Locate the cell with the specified text and output its [x, y] center coordinate. 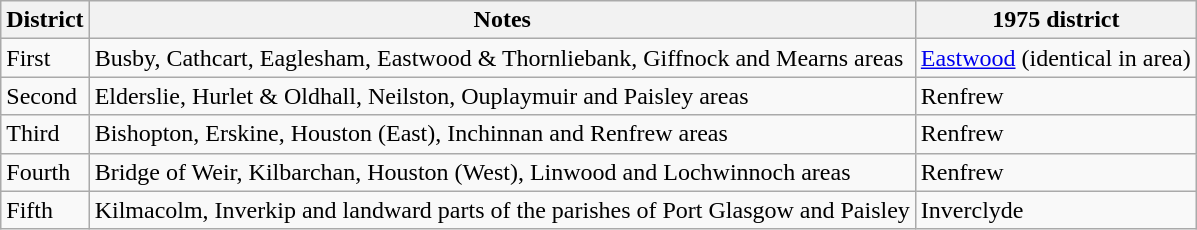
Bishopton, Erskine, Houston (East), Inchinnan and Renfrew areas [502, 134]
1975 district [1056, 20]
Fourth [45, 172]
Third [45, 134]
Kilmacolm, Inverkip and landward parts of the parishes of Port Glasgow and Paisley [502, 210]
Eastwood (identical in area) [1056, 58]
Notes [502, 20]
Fifth [45, 210]
Bridge of Weir, Kilbarchan, Houston (West), Linwood and Lochwinnoch areas [502, 172]
District [45, 20]
Elderslie, Hurlet & Oldhall, Neilston, Ouplaymuir and Paisley areas [502, 96]
First [45, 58]
Inverclyde [1056, 210]
Busby, Cathcart, Eaglesham, Eastwood & Thornliebank, Giffnock and Mearns areas [502, 58]
Second [45, 96]
